Capture the cell that displays the provided text and extract its [X, Y] central coordinate. 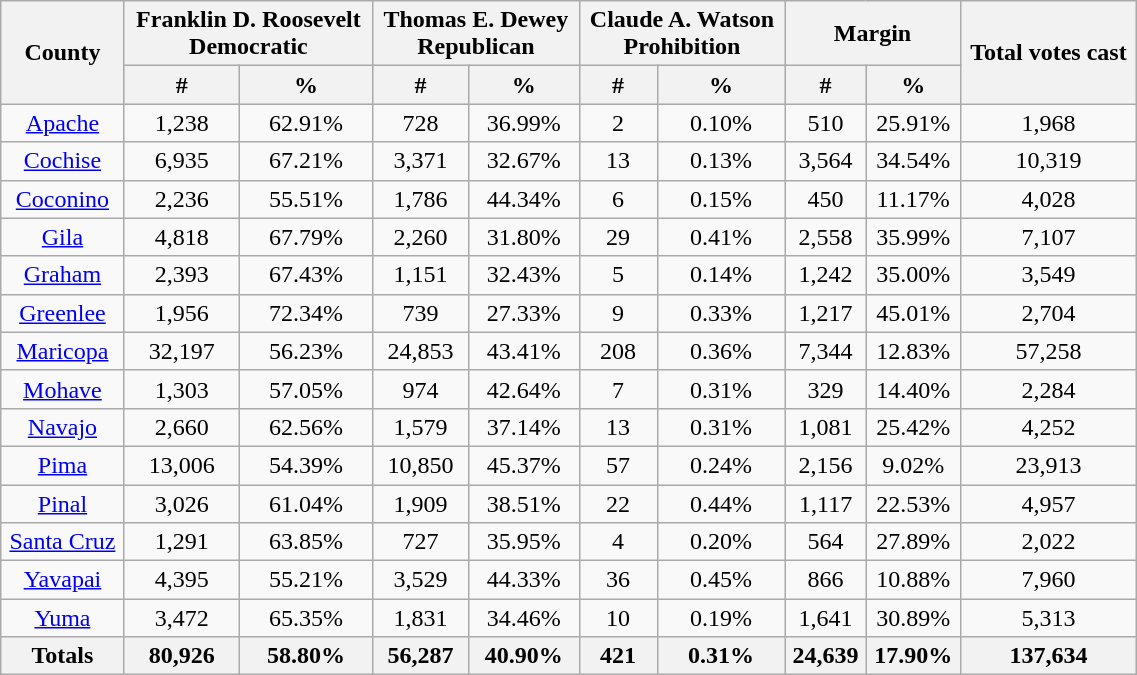
208 [618, 351]
564 [826, 542]
450 [826, 199]
2,660 [182, 427]
42.64% [524, 389]
Graham [62, 275]
Margin [872, 34]
0.10% [721, 123]
25.91% [913, 123]
57.05% [306, 389]
Pima [62, 465]
2,156 [826, 465]
0.41% [721, 237]
35.00% [913, 275]
0.14% [721, 275]
10 [618, 618]
Thomas E. DeweyRepublican [476, 34]
17.90% [913, 656]
3,549 [1048, 275]
Greenlee [62, 313]
Maricopa [62, 351]
1,242 [826, 275]
27.89% [913, 542]
4,252 [1048, 427]
24,853 [421, 351]
10.88% [913, 580]
61.04% [306, 503]
13,006 [182, 465]
0.44% [721, 503]
137,634 [1048, 656]
0.24% [721, 465]
11.17% [913, 199]
7 [618, 389]
67.79% [306, 237]
5,313 [1048, 618]
1,081 [826, 427]
4,395 [182, 580]
55.21% [306, 580]
32.67% [524, 161]
7,960 [1048, 580]
62.91% [306, 123]
67.43% [306, 275]
10,850 [421, 465]
9.02% [913, 465]
22 [618, 503]
3,529 [421, 580]
Franklin D. RooseveltDemocratic [248, 34]
43.41% [524, 351]
57,258 [1048, 351]
Apache [62, 123]
1,786 [421, 199]
3,026 [182, 503]
Mohave [62, 389]
1,238 [182, 123]
34.54% [913, 161]
3,564 [826, 161]
30.89% [913, 618]
25.42% [913, 427]
40.90% [524, 656]
Totals [62, 656]
6,935 [182, 161]
0.15% [721, 199]
12.83% [913, 351]
2,558 [826, 237]
2,393 [182, 275]
24,639 [826, 656]
0.33% [721, 313]
80,926 [182, 656]
1,303 [182, 389]
56,287 [421, 656]
Coconino [62, 199]
56.23% [306, 351]
2,260 [421, 237]
14.40% [913, 389]
32.43% [524, 275]
2,022 [1048, 542]
1,579 [421, 427]
9 [618, 313]
2,284 [1048, 389]
36 [618, 580]
44.33% [524, 580]
0.36% [721, 351]
728 [421, 123]
57 [618, 465]
Navajo [62, 427]
38.51% [524, 503]
974 [421, 389]
0.45% [721, 580]
4,957 [1048, 503]
22.53% [913, 503]
2,236 [182, 199]
5 [618, 275]
329 [826, 389]
421 [618, 656]
2 [618, 123]
Yavapai [62, 580]
Pinal [62, 503]
27.33% [524, 313]
Cochise [62, 161]
7,344 [826, 351]
67.21% [306, 161]
72.34% [306, 313]
4,028 [1048, 199]
Santa Cruz [62, 542]
45.37% [524, 465]
0.13% [721, 161]
36.99% [524, 123]
63.85% [306, 542]
866 [826, 580]
1,968 [1048, 123]
Gila [62, 237]
23,913 [1048, 465]
Yuma [62, 618]
4,818 [182, 237]
0.19% [721, 618]
1,831 [421, 618]
55.51% [306, 199]
44.34% [524, 199]
Total votes cast [1048, 52]
45.01% [913, 313]
65.35% [306, 618]
1,956 [182, 313]
31.80% [524, 237]
1,909 [421, 503]
727 [421, 542]
1,151 [421, 275]
54.39% [306, 465]
Claude A. WatsonProhibition [682, 34]
1,117 [826, 503]
4 [618, 542]
35.99% [913, 237]
510 [826, 123]
1,641 [826, 618]
3,371 [421, 161]
62.56% [306, 427]
29 [618, 237]
10,319 [1048, 161]
0.20% [721, 542]
2,704 [1048, 313]
739 [421, 313]
35.95% [524, 542]
34.46% [524, 618]
32,197 [182, 351]
6 [618, 199]
County [62, 52]
7,107 [1048, 237]
3,472 [182, 618]
1,291 [182, 542]
1,217 [826, 313]
58.80% [306, 656]
37.14% [524, 427]
